Extract the [x, y] coordinate from the center of the cell holding the provided text.  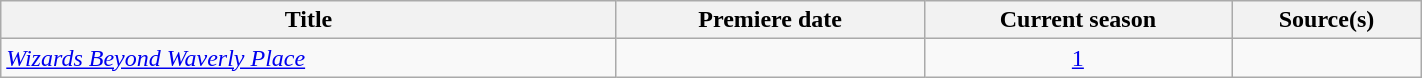
Premiere date [770, 20]
Current season [1078, 20]
Wizards Beyond Waverly Place [309, 58]
Source(s) [1327, 20]
1 [1078, 58]
Title [309, 20]
